Locate the cell with the specified text and output its (X, Y) center coordinate. 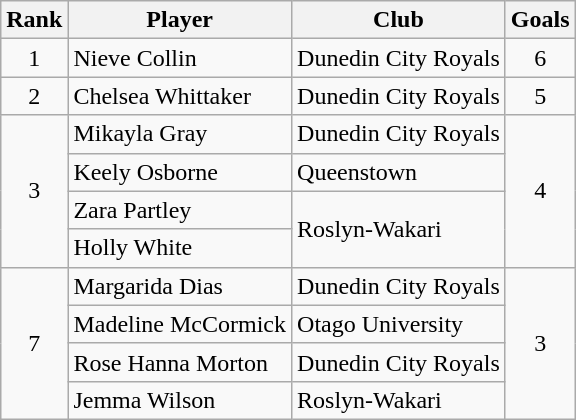
Holly White (180, 248)
Queenstown (399, 172)
7 (34, 343)
Rose Hanna Morton (180, 362)
Rank (34, 20)
4 (540, 191)
Chelsea Whittaker (180, 96)
Jemma Wilson (180, 400)
Goals (540, 20)
5 (540, 96)
6 (540, 58)
Otago University (399, 324)
Player (180, 20)
Keely Osborne (180, 172)
Nieve Collin (180, 58)
2 (34, 96)
Margarida Dias (180, 286)
Mikayla Gray (180, 134)
Madeline McCormick (180, 324)
Zara Partley (180, 210)
1 (34, 58)
Club (399, 20)
